Determine the [X, Y] coordinate at the center of the cell enclosing the given text.  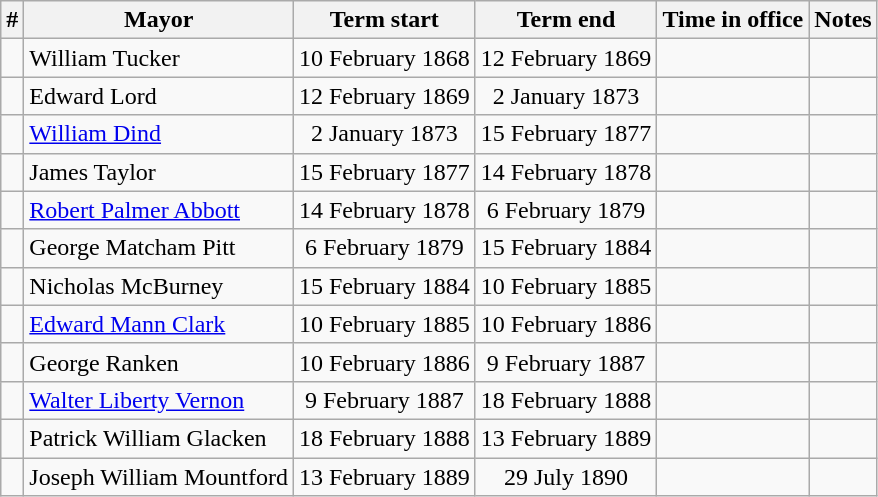
10 February 1868 [384, 58]
George Ranken [159, 362]
Walter Liberty Vernon [159, 400]
James Taylor [159, 172]
Robert Palmer Abbott [159, 210]
Term end [566, 20]
William Dind [159, 134]
William Tucker [159, 58]
Edward Mann Clark [159, 324]
Term start [384, 20]
Nicholas McBurney [159, 286]
Notes [843, 20]
Edward Lord [159, 96]
Patrick William Glacken [159, 438]
Time in office [733, 20]
Mayor [159, 20]
# [12, 20]
Joseph William Mountford [159, 477]
29 July 1890 [566, 477]
George Matcham Pitt [159, 248]
